For the text-containing cell, return its midpoint in [x, y] coordinate format. 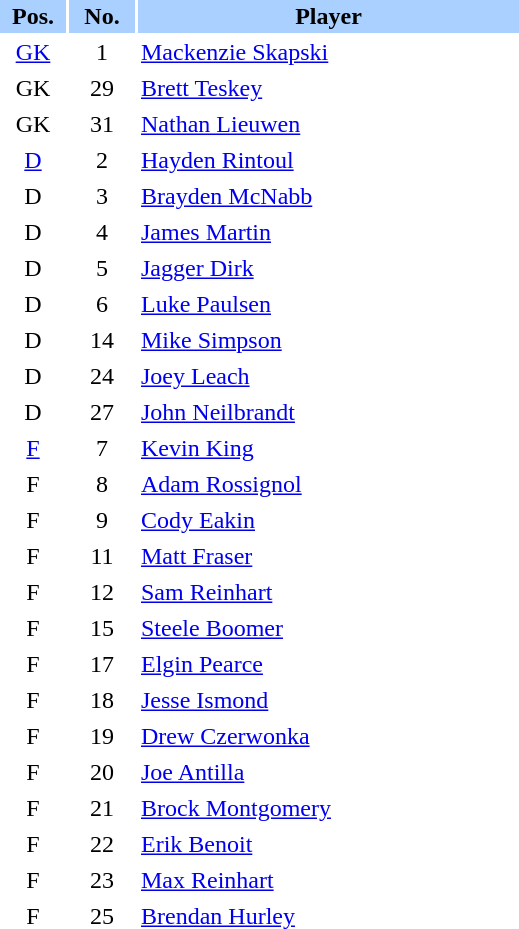
No. [102, 16]
Cody Eakin [328, 520]
8 [102, 484]
19 [102, 736]
4 [102, 232]
24 [102, 376]
1 [102, 52]
Steele Boomer [328, 628]
Mike Simpson [328, 340]
21 [102, 808]
Brock Montgomery [328, 808]
Brett Teskey [328, 88]
31 [102, 124]
20 [102, 772]
Adam Rossignol [328, 484]
27 [102, 412]
Pos. [33, 16]
29 [102, 88]
Player [328, 16]
18 [102, 700]
2 [102, 160]
9 [102, 520]
23 [102, 880]
11 [102, 556]
Brayden McNabb [328, 196]
6 [102, 304]
Nathan Lieuwen [328, 124]
15 [102, 628]
14 [102, 340]
5 [102, 268]
3 [102, 196]
Elgin Pearce [328, 664]
Jagger Dirk [328, 268]
Sam Reinhart [328, 592]
Drew Czerwonka [328, 736]
22 [102, 844]
Matt Fraser [328, 556]
12 [102, 592]
Max Reinhart [328, 880]
Joey Leach [328, 376]
Luke Paulsen [328, 304]
17 [102, 664]
Joe Antilla [328, 772]
John Neilbrandt [328, 412]
James Martin [328, 232]
7 [102, 448]
Kevin King [328, 448]
Mackenzie Skapski [328, 52]
Jesse Ismond [328, 700]
Erik Benoit [328, 844]
Hayden Rintoul [328, 160]
